For the text-containing cell, return its midpoint in (x, y) coordinate format. 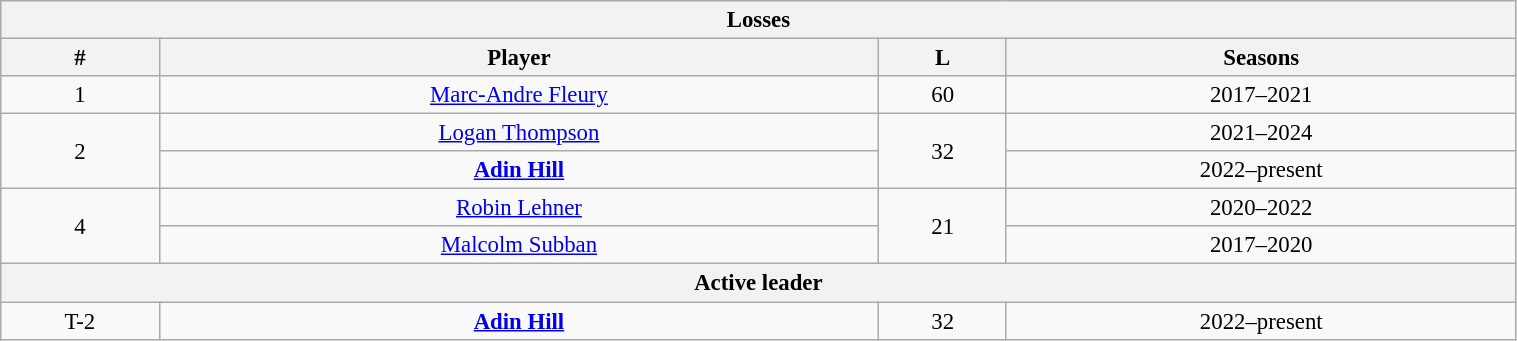
Active leader (758, 283)
1 (80, 95)
2020–2022 (1261, 208)
Malcolm Subban (519, 245)
2021–2024 (1261, 133)
4 (80, 226)
21 (943, 226)
Marc-Andre Fleury (519, 95)
2017–2020 (1261, 245)
60 (943, 95)
Player (519, 58)
Robin Lehner (519, 208)
Logan Thompson (519, 133)
T-2 (80, 321)
L (943, 58)
2 (80, 152)
# (80, 58)
2017–2021 (1261, 95)
Losses (758, 20)
Seasons (1261, 58)
